Search for the cell housing the specified text and yield its [X, Y] center coordinate. 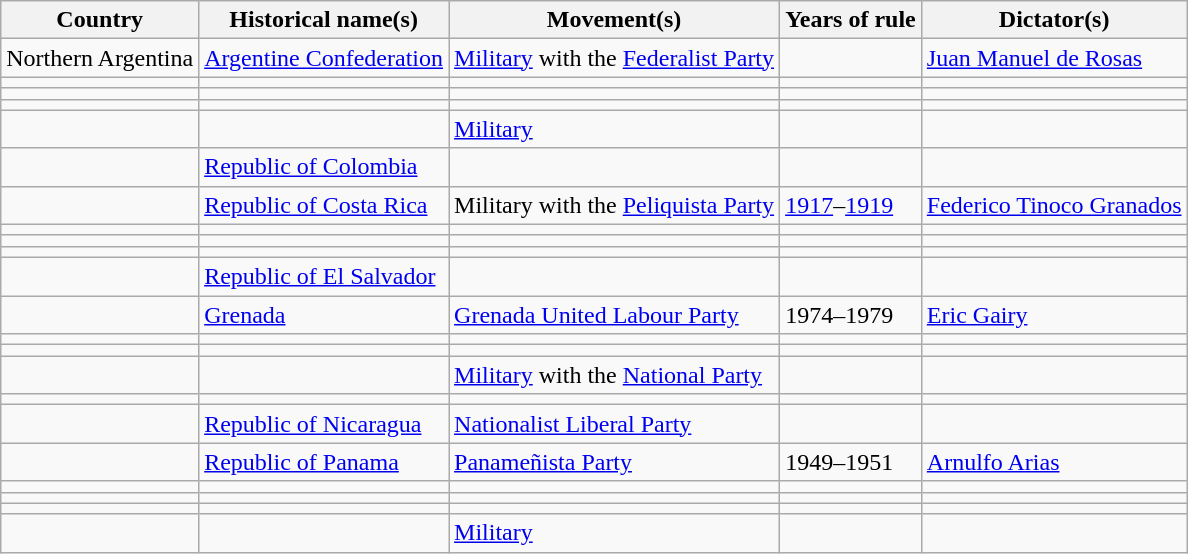
1949–1951 [851, 462]
Eric Gairy [1054, 315]
Movement(s) [614, 20]
Argentine Confederation [324, 58]
Nationalist Liberal Party [614, 424]
Panameñista Party [614, 462]
Republic of Costa Rica [324, 205]
Historical name(s) [324, 20]
Federico Tinoco Granados [1054, 205]
Republic of Panama [324, 462]
Military with the National Party [614, 375]
Arnulfo Arias [1054, 462]
Years of rule [851, 20]
1974–1979 [851, 315]
Military with the Federalist Party [614, 58]
Republic of El Salvador [324, 276]
Dictator(s) [1054, 20]
Republic of Nicaragua [324, 424]
Juan Manuel de Rosas [1054, 58]
Grenada United Labour Party [614, 315]
Military with the Peliquista Party [614, 205]
Republic of Colombia [324, 167]
1917–1919 [851, 205]
Northern Argentina [100, 58]
Grenada [324, 315]
Country [100, 20]
